Return (X, Y) of the center of cell containing provided text 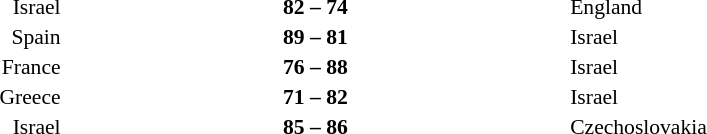
76 – 88 (316, 67)
89 – 81 (316, 37)
71 – 82 (316, 97)
